Locate the cell with the specified text and output its (x, y) center coordinate. 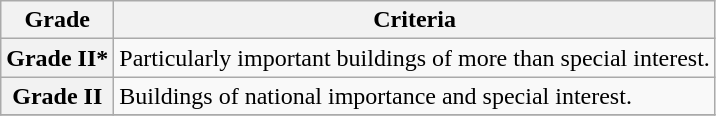
Grade (58, 20)
Buildings of national importance and special interest. (415, 96)
Particularly important buildings of more than special interest. (415, 58)
Criteria (415, 20)
Grade II (58, 96)
Grade II* (58, 58)
